Locate the cell with the specified text and output its [X, Y] center coordinate. 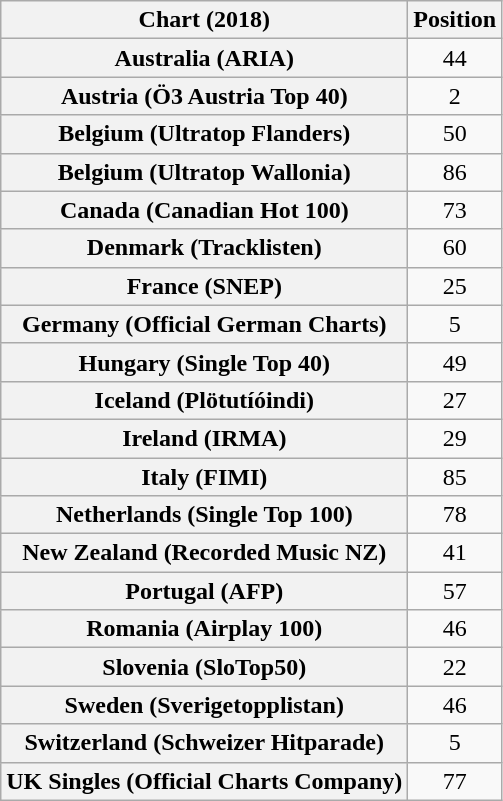
Position [455, 20]
57 [455, 591]
Iceland (Plötutíóindi) [204, 400]
New Zealand (Recorded Music NZ) [204, 553]
25 [455, 286]
Italy (FIMI) [204, 477]
Belgium (Ultratop Wallonia) [204, 172]
Hungary (Single Top 40) [204, 362]
2 [455, 96]
France (SNEP) [204, 286]
Switzerland (Schweizer Hitparade) [204, 743]
Australia (ARIA) [204, 58]
Portugal (AFP) [204, 591]
Belgium (Ultratop Flanders) [204, 134]
Germany (Official German Charts) [204, 324]
44 [455, 58]
Austria (Ö3 Austria Top 40) [204, 96]
22 [455, 667]
Ireland (IRMA) [204, 438]
73 [455, 210]
41 [455, 553]
86 [455, 172]
60 [455, 248]
Denmark (Tracklisten) [204, 248]
Netherlands (Single Top 100) [204, 515]
Romania (Airplay 100) [204, 629]
UK Singles (Official Charts Company) [204, 781]
78 [455, 515]
77 [455, 781]
Slovenia (SloTop50) [204, 667]
85 [455, 477]
Canada (Canadian Hot 100) [204, 210]
Chart (2018) [204, 20]
50 [455, 134]
49 [455, 362]
Sweden (Sverigetopplistan) [204, 705]
29 [455, 438]
27 [455, 400]
